Detect which cell encompasses the target text, then output its (X, Y) center coordinate. 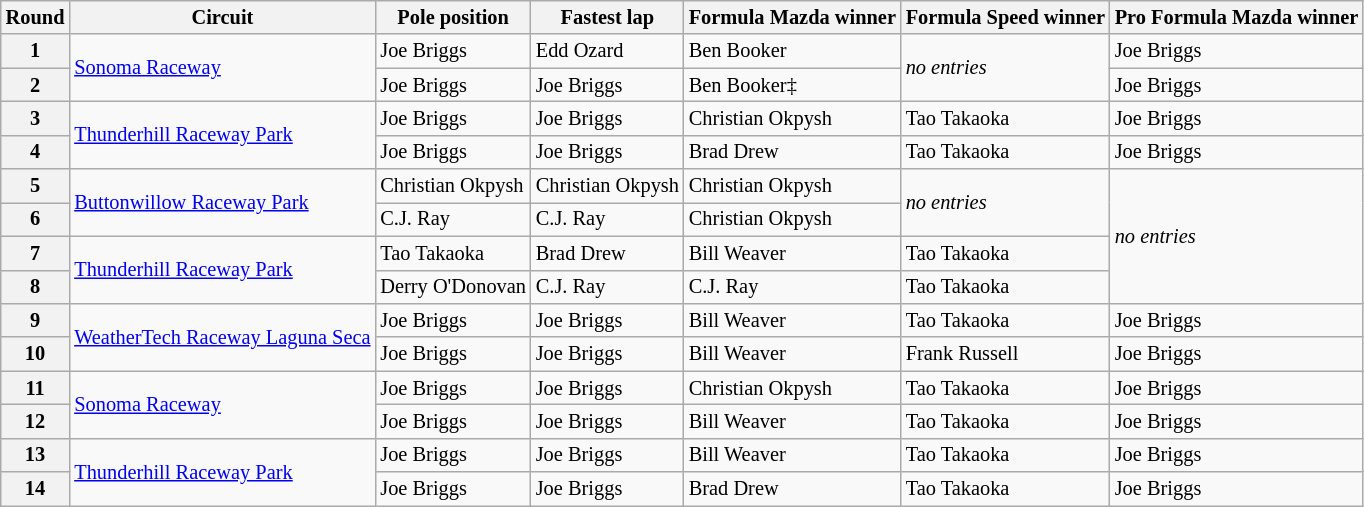
Edd Ozard (608, 51)
1 (36, 51)
Formula Speed winner (1006, 17)
Ben Booker (792, 51)
5 (36, 186)
2 (36, 85)
9 (36, 320)
11 (36, 388)
7 (36, 253)
WeatherTech Raceway Laguna Seca (222, 336)
4 (36, 152)
10 (36, 354)
8 (36, 287)
13 (36, 455)
Frank Russell (1006, 354)
3 (36, 118)
Circuit (222, 17)
Buttonwillow Raceway Park (222, 202)
Pole position (452, 17)
Round (36, 17)
Pro Formula Mazda winner (1236, 17)
6 (36, 219)
Ben Booker‡ (792, 85)
Derry O'Donovan (452, 287)
14 (36, 489)
12 (36, 421)
Formula Mazda winner (792, 17)
Fastest lap (608, 17)
